Determine the (x, y) coordinate at the center of the cell enclosing the given text.  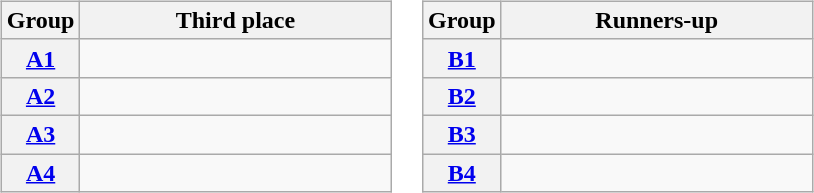
B4 (462, 173)
A1 (40, 58)
A3 (40, 134)
B2 (462, 96)
A2 (40, 96)
Third place (236, 20)
Runners-up (656, 20)
B1 (462, 58)
B3 (462, 134)
A4 (40, 173)
